Output the [x, y] coordinate of the center of the cell containing the given text.  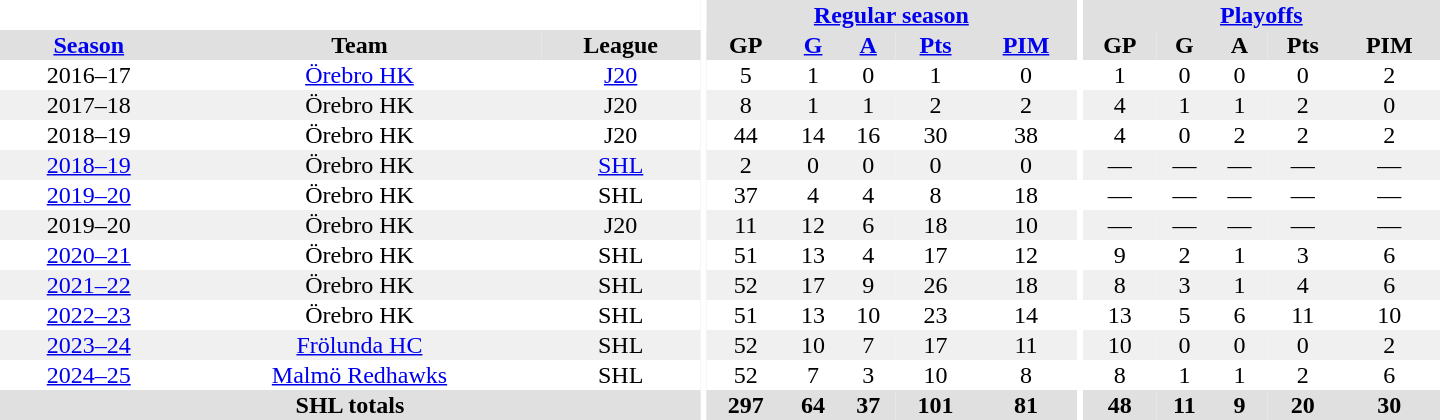
26 [936, 285]
League [620, 45]
Malmö Redhawks [360, 375]
297 [746, 405]
2017–18 [89, 105]
23 [936, 315]
Regular season [892, 15]
2020–21 [89, 255]
2023–24 [89, 345]
2022–23 [89, 315]
Season [89, 45]
48 [1120, 405]
38 [1026, 135]
64 [814, 405]
SHL totals [350, 405]
2016–17 [89, 75]
2024–25 [89, 375]
44 [746, 135]
81 [1026, 405]
Frölunda HC [360, 345]
16 [868, 135]
Playoffs [1262, 15]
Team [360, 45]
20 [1302, 405]
101 [936, 405]
2021–22 [89, 285]
